Pinpoint the cell where the given text exists, returning its (X, Y) midpoint coordinate. 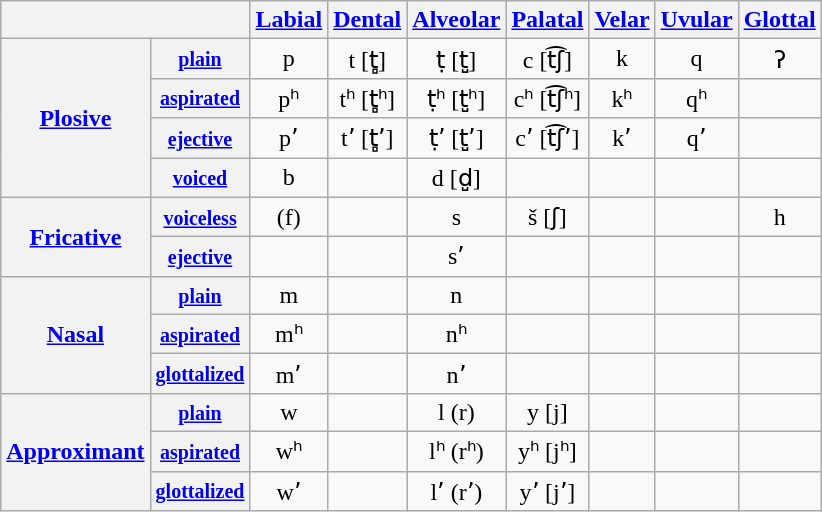
k (622, 59)
nʰ (456, 334)
q (696, 59)
Fricative (76, 236)
ṭʰ [t̺ʰ] (456, 98)
tʼ [t̻ʼ] (368, 138)
mʼ (289, 374)
(f) (289, 217)
ṭʼ [t̺ʼ] (456, 138)
qʼ (696, 138)
sʼ (456, 257)
p (289, 59)
Glottal (780, 20)
š [ʃ] (548, 217)
n (456, 295)
Palatal (548, 20)
yʰ [jʰ] (548, 451)
y [j] (548, 412)
Labial (289, 20)
pʼ (289, 138)
yʼ [jʼ] (548, 491)
b (289, 178)
s (456, 217)
voiced (200, 178)
Velar (622, 20)
Nasal (76, 334)
lʰ (rʰ) (456, 451)
ʔ (780, 59)
c [t͡ʃ] (548, 59)
qʰ (696, 98)
h (780, 217)
kʼ (622, 138)
nʼ (456, 374)
Approximant (76, 452)
Plosive (76, 118)
wʼ (289, 491)
tʰ [t̻ʰ] (368, 98)
wʰ (289, 451)
d [d̺] (456, 178)
pʰ (289, 98)
m (289, 295)
voiceless (200, 217)
ṭ [t̺] (456, 59)
mʰ (289, 334)
kʰ (622, 98)
w (289, 412)
cʰ [t͡ʃʰ] (548, 98)
cʼ [t͡ʃʼ] (548, 138)
lʼ (rʼ) (456, 491)
t [t̻] (368, 59)
Dental (368, 20)
l (r) (456, 412)
Uvular (696, 20)
Alveolar (456, 20)
